Capture the cell that displays the provided text and extract its (X, Y) central coordinate. 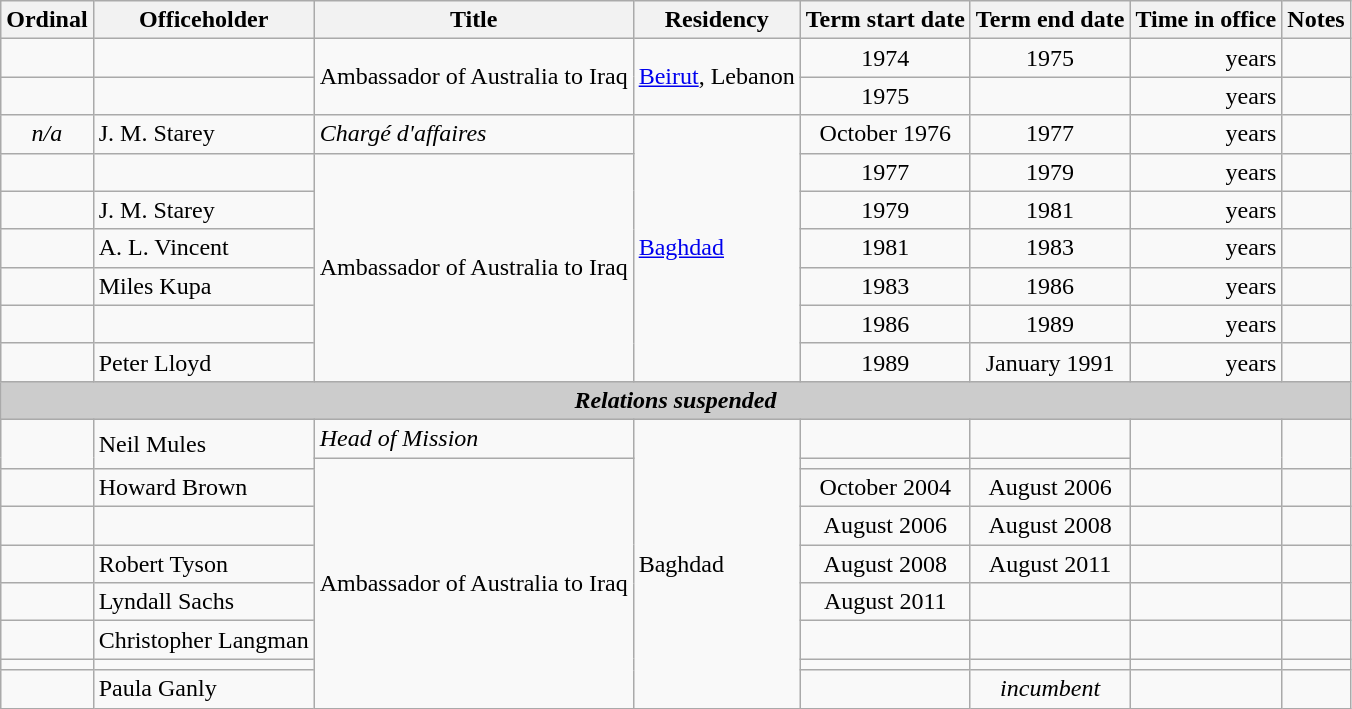
Robert Tyson (204, 564)
Notes (1316, 20)
A. L. Vincent (204, 248)
Term start date (885, 20)
Howard Brown (204, 488)
Lyndall Sachs (204, 602)
1974 (885, 58)
Term end date (1050, 20)
Time in office (1206, 20)
Chargé d'affaires (474, 134)
Officeholder (204, 20)
incumbent (1050, 689)
October 1976 (885, 134)
Miles Kupa (204, 286)
Christopher Langman (204, 640)
Paula Ganly (204, 689)
October 2004 (885, 488)
Residency (716, 20)
Neil Mules (204, 444)
Ordinal (47, 20)
Peter Lloyd (204, 362)
Relations suspended (676, 400)
n/a (47, 134)
Title (474, 20)
January 1991 (1050, 362)
Head of Mission (474, 438)
Beirut, Lebanon (716, 77)
